Provide the [X, Y] coordinate of the cell's center where the given text is located.  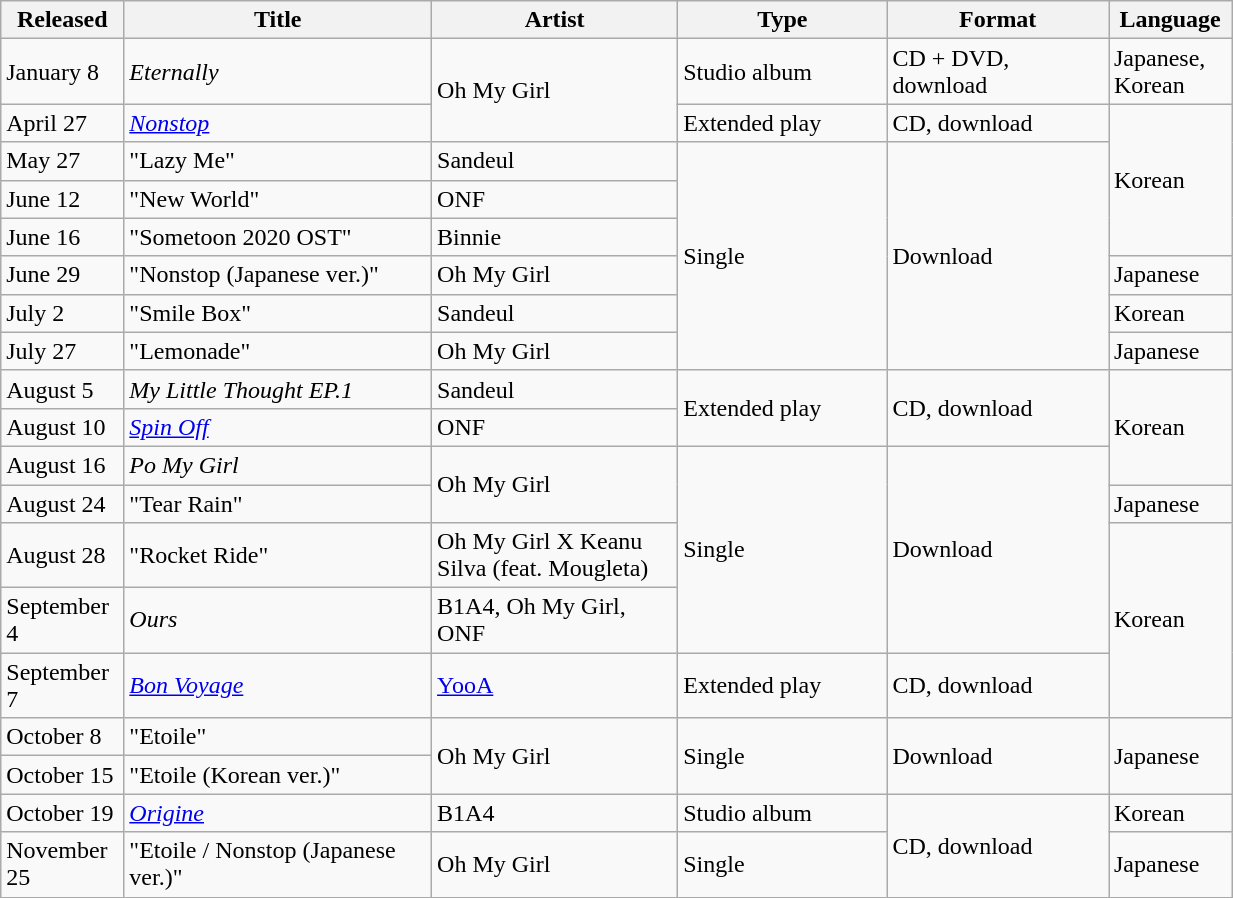
Po My Girl [278, 465]
Language [1170, 20]
October 8 [62, 737]
August 24 [62, 503]
"Etoile" [278, 737]
Title [278, 20]
"Tear Rain" [278, 503]
Binnie [555, 237]
Bon Voyage [278, 686]
"Etoile / Nonstop (Japanese ver.)" [278, 864]
B1A4, Oh My Girl, ONF [555, 620]
Eternally [278, 72]
"Lazy Me" [278, 161]
January 8 [62, 72]
May 27 [62, 161]
B1A4 [555, 813]
July 27 [62, 351]
Japanese, Korean [1170, 72]
November 25 [62, 864]
September 7 [62, 686]
Format [998, 20]
August 10 [62, 427]
June 12 [62, 199]
April 27 [62, 123]
September 4 [62, 620]
July 2 [62, 313]
Oh My Girl X Keanu Silva (feat. Mougleta) [555, 556]
YooA [555, 686]
Nonstop [278, 123]
"Sometoon 2020 OST" [278, 237]
October 19 [62, 813]
CD + DVD, download [998, 72]
"New World" [278, 199]
Ours [278, 620]
Released [62, 20]
"Etoile (Korean ver.)" [278, 775]
Artist [555, 20]
Origine [278, 813]
"Rocket Ride" [278, 556]
June 16 [62, 237]
"Nonstop (Japanese ver.)" [278, 275]
My Little Thought EP.1 [278, 389]
Type [782, 20]
August 16 [62, 465]
October 15 [62, 775]
Spin Off [278, 427]
June 29 [62, 275]
August 28 [62, 556]
August 5 [62, 389]
"Lemonade" [278, 351]
"Smile Box" [278, 313]
